Output the (x, y) coordinate of the center of the cell containing the given text.  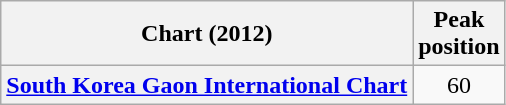
Peakposition (459, 34)
South Korea Gaon International Chart (207, 85)
Chart (2012) (207, 34)
60 (459, 85)
